Determine the (X, Y) coordinate at the center of the cell enclosing the given text.  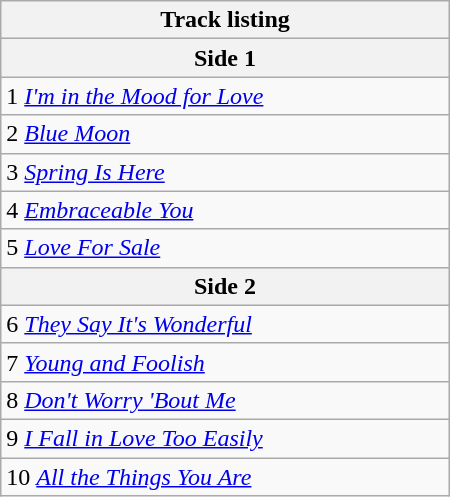
9 I Fall in Love Too Easily (225, 438)
1 I'm in the Mood for Love (225, 96)
4 Embraceable You (225, 210)
7 Young and Foolish (225, 362)
3 Spring Is Here (225, 172)
Track listing (225, 20)
10 All the Things You Are (225, 477)
8 Don't Worry 'Bout Me (225, 400)
6 They Say It's Wonderful (225, 324)
5 Love For Sale (225, 248)
2 Blue Moon (225, 134)
Side 1 (225, 58)
Side 2 (225, 286)
